Return the [x, y] coordinate for the center point of the cell that contains the specified text.  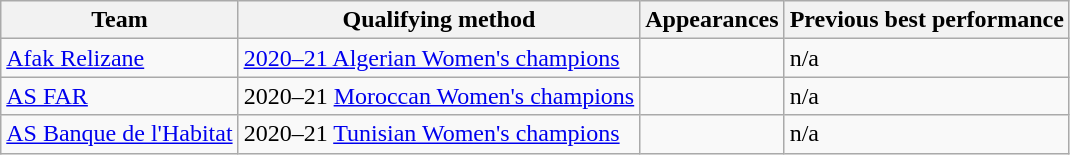
Appearances [712, 20]
Afak Relizane [120, 58]
2020–21 Algerian Women's champions [439, 58]
AS FAR [120, 96]
AS Banque de l'Habitat [120, 134]
Qualifying method [439, 20]
2020–21 Moroccan Women's champions [439, 96]
Previous best performance [926, 20]
2020–21 Tunisian Women's champions [439, 134]
Team [120, 20]
